Search for the cell housing the specified text and yield its [X, Y] center coordinate. 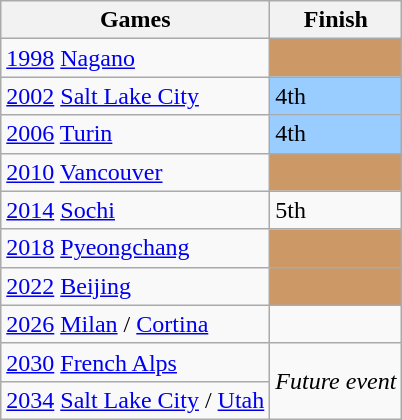
2002 Salt Lake City [136, 96]
Finish [336, 20]
2034 Salt Lake City / Utah [136, 400]
2026 Milan / Cortina [136, 324]
Future event [336, 381]
2018 Pyeongchang [136, 248]
2006 Turin [136, 134]
2014 Sochi [136, 210]
2030 French Alps [136, 362]
5th [336, 210]
2010 Vancouver [136, 172]
Games [136, 20]
1998 Nagano [136, 58]
2022 Beijing [136, 286]
